Provide the [x, y] coordinate of the cell's center where the given text is located.  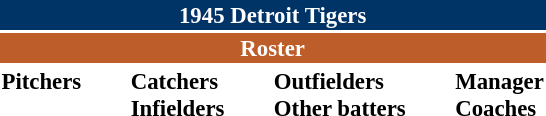
Roster [272, 48]
1945 Detroit Tigers [272, 15]
